Output the (x, y) coordinate of the center of the cell containing the given text.  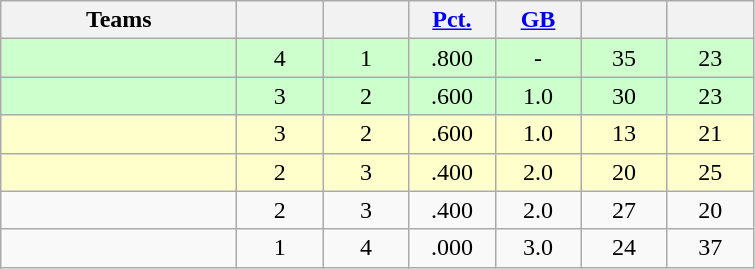
24 (624, 248)
21 (710, 134)
13 (624, 134)
.800 (452, 58)
30 (624, 96)
25 (710, 172)
35 (624, 58)
GB (538, 20)
.000 (452, 248)
27 (624, 210)
Teams (119, 20)
37 (710, 248)
3.0 (538, 248)
- (538, 58)
Pct. (452, 20)
